Determine the (X, Y) coordinate at the center of the cell enclosing the given text.  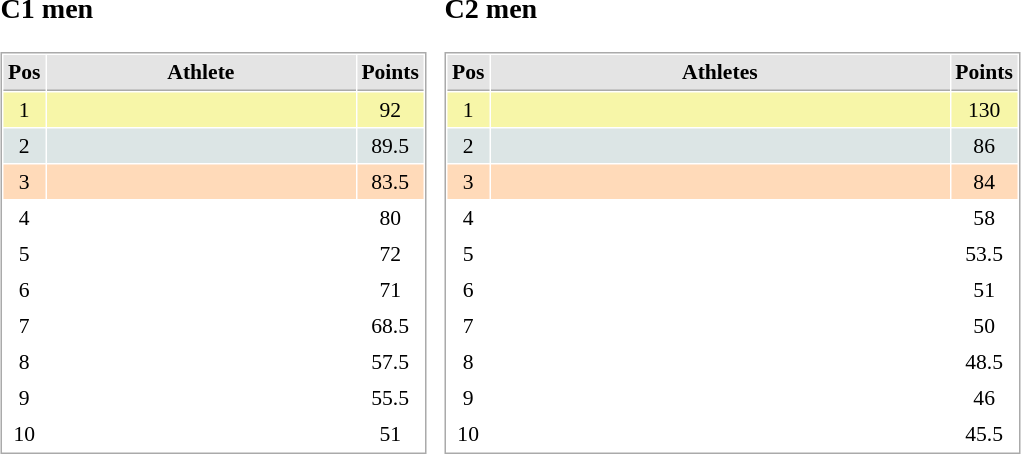
80 (390, 218)
53.5 (984, 254)
Athlete (200, 74)
57.5 (390, 362)
130 (984, 110)
83.5 (390, 182)
71 (390, 290)
Athletes (720, 74)
89.5 (390, 146)
55.5 (390, 398)
92 (390, 110)
58 (984, 218)
50 (984, 326)
48.5 (984, 362)
86 (984, 146)
68.5 (390, 326)
84 (984, 182)
45.5 (984, 434)
46 (984, 398)
72 (390, 254)
